Locate the cell with the specified text and output its (X, Y) center coordinate. 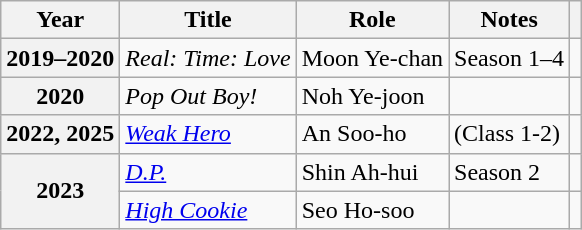
Moon Ye-chan (372, 58)
Pop Out Boy! (208, 96)
Shin Ah-hui (372, 172)
Title (208, 20)
2019–2020 (60, 58)
Season 2 (510, 172)
(Class 1-2) (510, 134)
Season 1–4 (510, 58)
Notes (510, 20)
2023 (60, 191)
Noh Ye-joon (372, 96)
Real: Time: Love (208, 58)
High Cookie (208, 210)
Role (372, 20)
An Soo-ho (372, 134)
2020 (60, 96)
Weak Hero (208, 134)
Seo Ho-soo (372, 210)
2022, 2025 (60, 134)
Year (60, 20)
D.P. (208, 172)
